Determine the (x, y) coordinate at the center of the cell enclosing the given text.  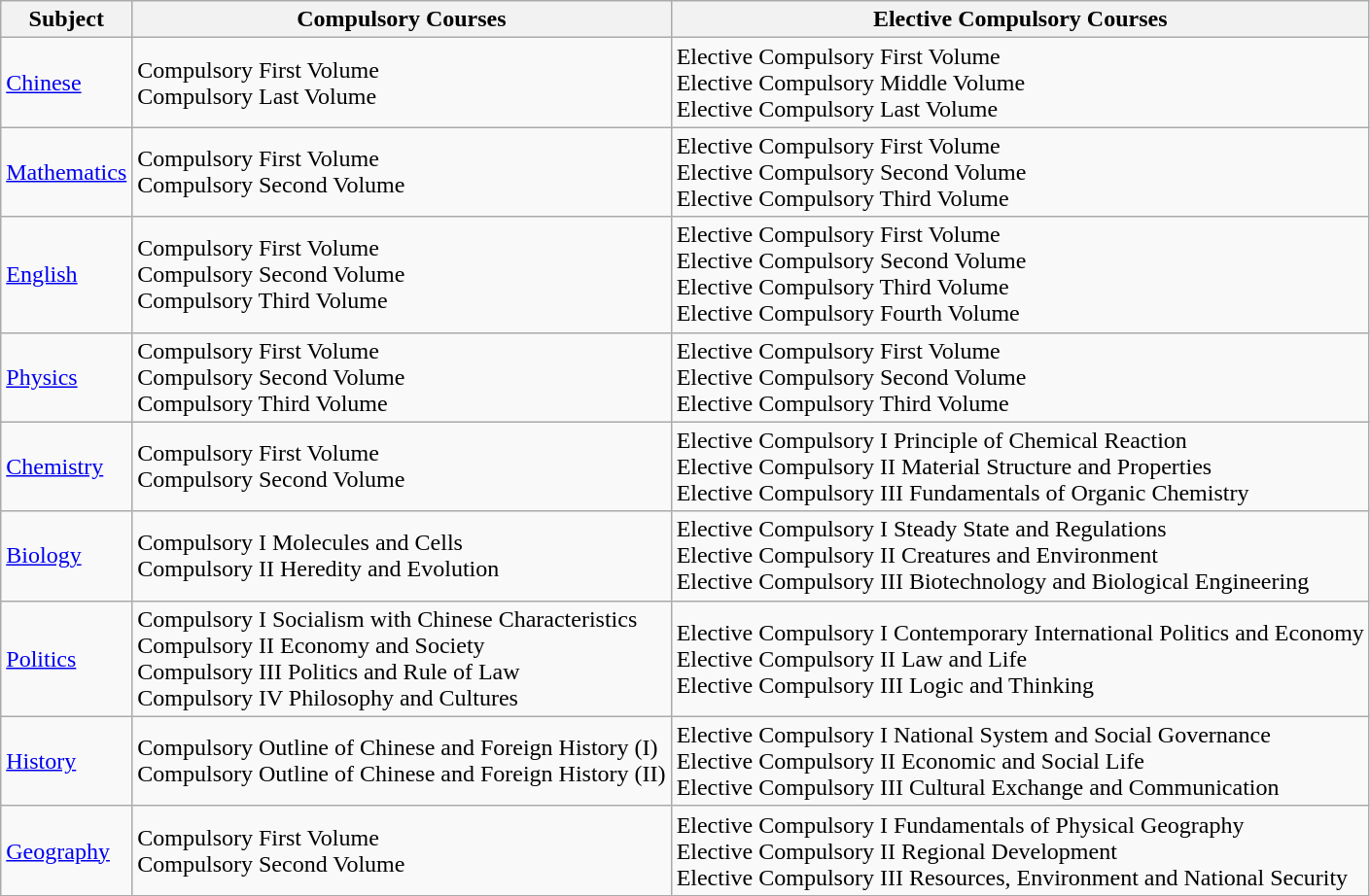
Compulsory Courses (402, 19)
Chemistry (66, 466)
Elective Compulsory I Contemporary International Politics and EconomyElective Compulsory II Law and LifeElective Compulsory III Logic and Thinking (1020, 659)
Physics (66, 377)
Mathematics (66, 172)
Biology (66, 556)
Compulsory First VolumeCompulsory Last Volume (402, 83)
Geography (66, 850)
English (66, 274)
Chinese (66, 83)
Elective Compulsory First VolumeElective Compulsory Middle VolumeElective Compulsory Last Volume (1020, 83)
Elective Compulsory First VolumeElective Compulsory Second VolumeElective Compulsory Third VolumeElective Compulsory Fourth Volume (1020, 274)
Compulsory Outline of Chinese and Foreign History (I)Compulsory Outline of Chinese and Foreign History (II) (402, 761)
Compulsory I Molecules and CellsCompulsory II Heredity and Evolution (402, 556)
History (66, 761)
Politics (66, 659)
Elective Compulsory Courses (1020, 19)
Subject (66, 19)
